Extract the [x, y] coordinate from the center of the cell holding the provided text.  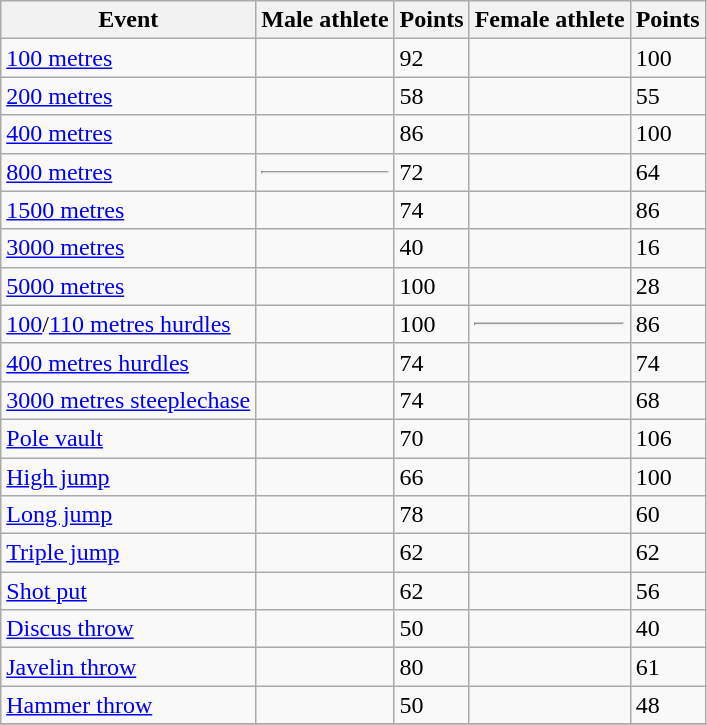
58 [432, 96]
80 [432, 667]
100 metres [128, 58]
78 [432, 515]
61 [668, 667]
Pole vault [128, 438]
28 [668, 286]
Triple jump [128, 553]
60 [668, 515]
Shot put [128, 591]
55 [668, 96]
High jump [128, 477]
3000 metres steeplechase [128, 400]
5000 metres [128, 286]
Male athlete [325, 20]
Javelin throw [128, 667]
200 metres [128, 96]
100/110 metres hurdles [128, 324]
68 [668, 400]
106 [668, 438]
400 metres [128, 134]
Long jump [128, 515]
92 [432, 58]
56 [668, 591]
400 metres hurdles [128, 362]
1500 metres [128, 210]
16 [668, 248]
Hammer throw [128, 705]
72 [432, 172]
70 [432, 438]
Discus throw [128, 629]
66 [432, 477]
Female athlete [550, 20]
48 [668, 705]
64 [668, 172]
Event [128, 20]
3000 metres [128, 248]
800 metres [128, 172]
